Return (X, Y) of the center of cell containing provided text 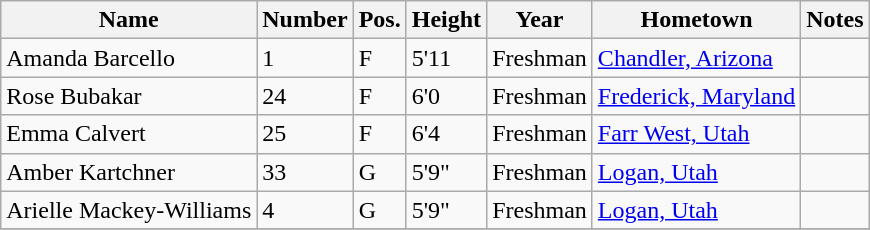
Arielle Mackey-Williams (129, 210)
5'11 (446, 58)
Farr West, Utah (696, 134)
Hometown (696, 20)
6'4 (446, 134)
25 (305, 134)
Emma Calvert (129, 134)
1 (305, 58)
Pos. (380, 20)
Frederick, Maryland (696, 96)
Chandler, Arizona (696, 58)
24 (305, 96)
Height (446, 20)
Year (540, 20)
Amanda Barcello (129, 58)
Number (305, 20)
6'0 (446, 96)
Amber Kartchner (129, 172)
Notes (835, 20)
Name (129, 20)
Rose Bubakar (129, 96)
33 (305, 172)
4 (305, 210)
